From the cell containing the given text, extract its center point as (X, Y) coordinate. 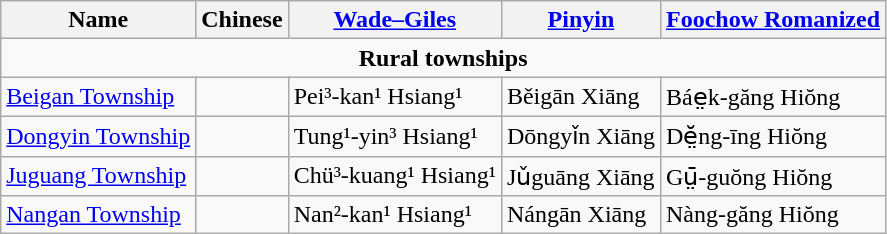
Name (98, 20)
Rural townships (444, 58)
Nangan Township (98, 215)
Nan²-kan¹ Hsiang¹ (394, 215)
Foochow Romanized (772, 20)
Dōngyǐn Xiāng (580, 136)
Nàng-găng Hiŏng (772, 215)
Juguang Township (98, 176)
Chü³-kuang¹ Hsiang¹ (394, 176)
Chinese (242, 20)
Beigan Township (98, 97)
Jǔguāng Xiāng (580, 176)
Tung¹-yin³ Hsiang¹ (394, 136)
Gṳ̄-guŏng Hiŏng (772, 176)
Dĕ̤ng-īng Hiŏng (772, 136)
Nángān Xiāng (580, 215)
Wade–Giles (394, 20)
Běigān Xiāng (580, 97)
Báe̤k-găng Hiŏng (772, 97)
Pinyin (580, 20)
Pei³-kan¹ Hsiang¹ (394, 97)
Dongyin Township (98, 136)
